Provide the [X, Y] coordinate of the cell's center where the given text is located.  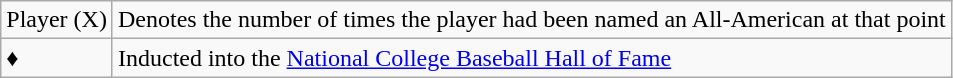
Denotes the number of times the player had been named an All-American at that point [532, 20]
Inducted into the National College Baseball Hall of Fame [532, 58]
Player (X) [57, 20]
♦ [57, 58]
